Locate the cell with the specified text and output its (x, y) center coordinate. 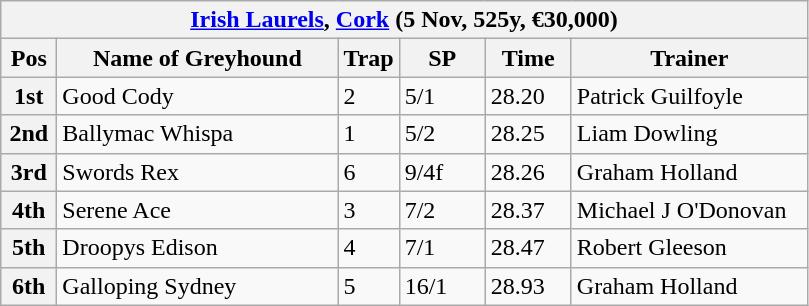
5 (368, 286)
28.26 (528, 172)
28.37 (528, 210)
Serene Ace (198, 210)
Good Cody (198, 96)
2nd (29, 134)
28.25 (528, 134)
Swords Rex (198, 172)
Robert Gleeson (689, 248)
Pos (29, 58)
Trainer (689, 58)
6 (368, 172)
Liam Dowling (689, 134)
7/2 (442, 210)
9/4f (442, 172)
Michael J O'Donovan (689, 210)
Trap (368, 58)
2 (368, 96)
1st (29, 96)
4 (368, 248)
28.20 (528, 96)
6th (29, 286)
1 (368, 134)
Name of Greyhound (198, 58)
16/1 (442, 286)
5/2 (442, 134)
SP (442, 58)
Patrick Guilfoyle (689, 96)
3rd (29, 172)
5th (29, 248)
Droopys Edison (198, 248)
Galloping Sydney (198, 286)
28.47 (528, 248)
Irish Laurels, Cork (5 Nov, 525y, €30,000) (404, 20)
3 (368, 210)
5/1 (442, 96)
4th (29, 210)
Time (528, 58)
28.93 (528, 286)
Ballymac Whispa (198, 134)
7/1 (442, 248)
